Extract the (X, Y) coordinate from the center of the cell holding the provided text.  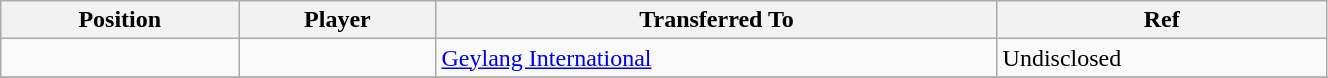
Position (120, 20)
Undisclosed (1162, 58)
Transferred To (716, 20)
Player (338, 20)
Geylang International (716, 58)
Ref (1162, 20)
